Return the [X, Y] coordinate for the center point of the cell that contains the specified text.  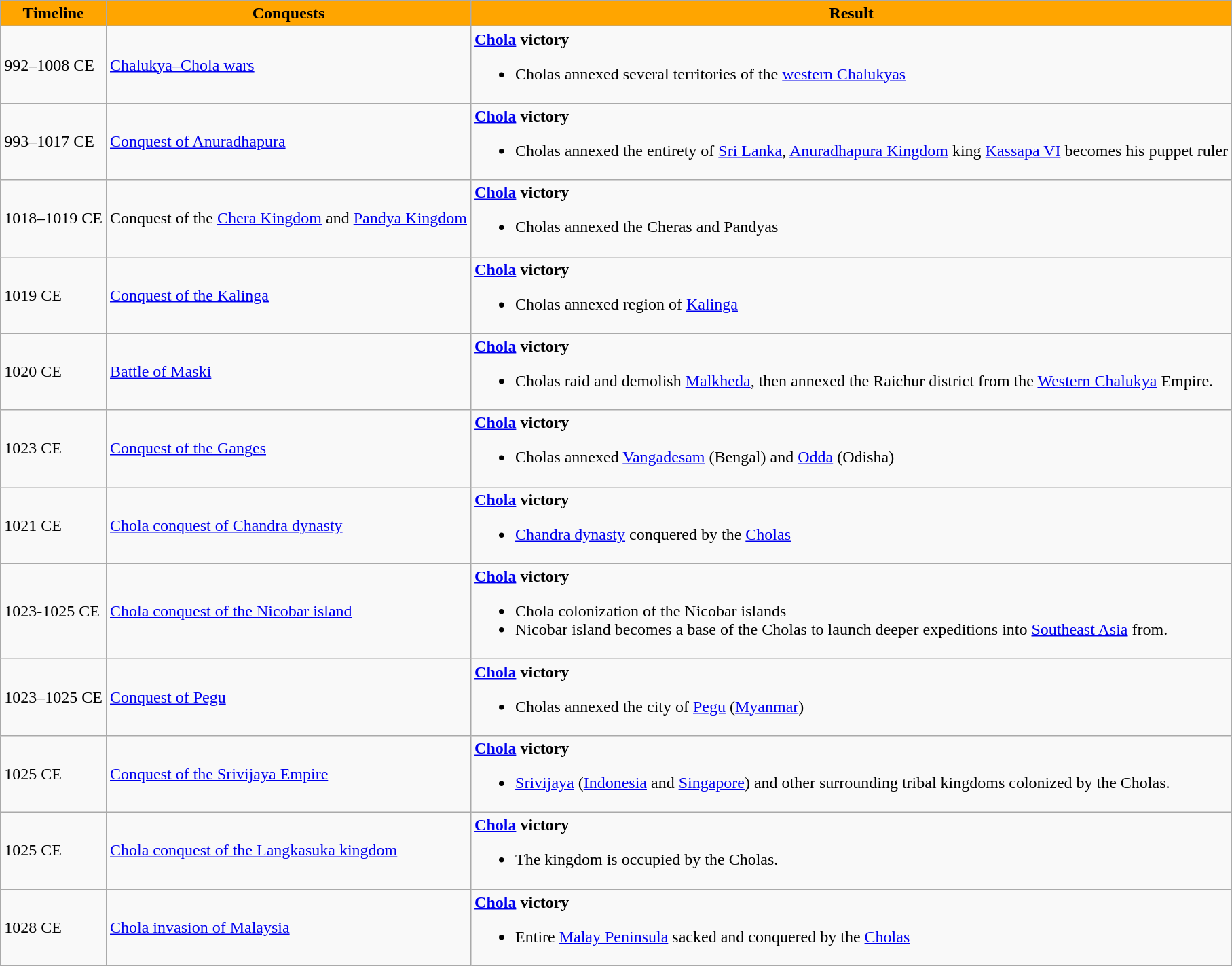
Chola victoryCholas annexed the Cheras and Pandyas [851, 219]
Conquest of Anuradhapura [288, 141]
Conquests [288, 14]
992–1008 CE [54, 65]
Chola invasion of Malaysia [288, 927]
Conquest of the Kalinga [288, 295]
Chola victoryChandra dynasty conquered by the Cholas [851, 525]
Chola victoryEntire Malay Peninsula sacked and conquered by the Cholas [851, 927]
993–1017 CE [54, 141]
Conquest of Pegu [288, 696]
Chola victoryCholas annexed Vangadesam (Bengal) and Odda (Odisha) [851, 448]
1023-1025 CE [54, 611]
Chola victoryCholas annexed region of Kalinga [851, 295]
Conquest of the Srivijaya Empire [288, 774]
Chola conquest of Chandra dynasty [288, 525]
Battle of Maski [288, 372]
1021 CE [54, 525]
Chola victoryCholas annexed the entirety of Sri Lanka, Anuradhapura Kingdom king Kassapa VI becomes his puppet ruler [851, 141]
1020 CE [54, 372]
Chola conquest of the Langkasuka kingdom [288, 850]
Chola victoryCholas annexed the city of Pegu (Myanmar) [851, 696]
Chola conquest of the Nicobar island [288, 611]
Conquest of the Chera Kingdom and Pandya Kingdom [288, 219]
Chalukya–Chola wars [288, 65]
Chola victoryCholas raid and demolish Malkheda, then annexed the Raichur district from the Western Chalukya Empire. [851, 372]
Chola victoryThe kingdom is occupied by the Cholas. [851, 850]
1023 CE [54, 448]
Chola victorySrivijaya (Indonesia and Singapore) and other surrounding tribal kingdoms colonized by the Cholas. [851, 774]
Result [851, 14]
1023–1025 CE [54, 696]
1028 CE [54, 927]
1019 CE [54, 295]
Conquest of the Ganges [288, 448]
1018–1019 CE [54, 219]
Chola victoryCholas annexed several territories of the western Chalukyas [851, 65]
Timeline [54, 14]
